Return [X, Y] of the center of cell containing provided text 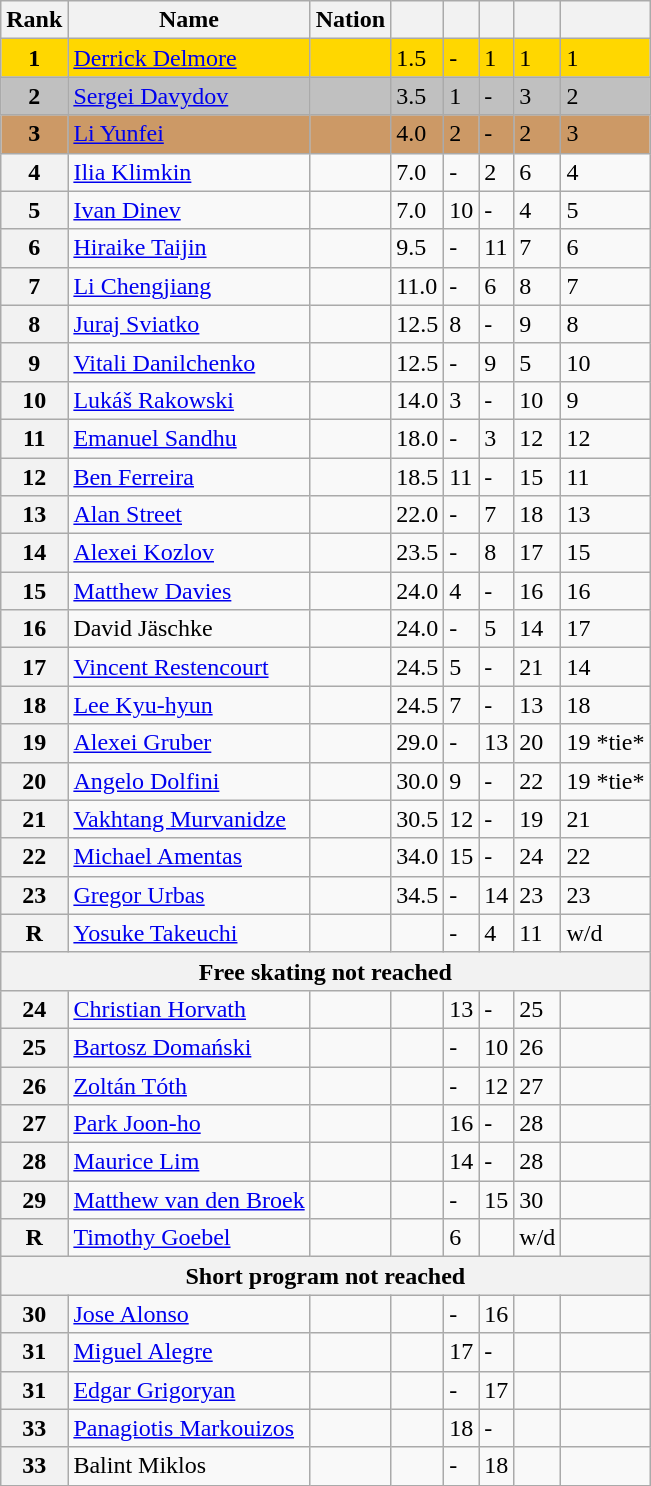
18.5 [418, 477]
Matthew van den Broek [189, 1200]
34.0 [418, 857]
Christian Horvath [189, 1009]
18.0 [418, 438]
22.0 [418, 515]
Short program not reached [326, 1276]
14.0 [418, 400]
Li Yunfei [189, 134]
Alan Street [189, 515]
Bartosz Domański [189, 1047]
Maurice Lim [189, 1162]
Juraj Sviatko [189, 324]
Alexei Gruber [189, 743]
Vitali Danilchenko [189, 362]
Nation [350, 20]
Miguel Alegre [189, 1352]
Vakhtang Murvanidze [189, 819]
11.0 [418, 286]
Emanuel Sandhu [189, 438]
Yosuke Takeuchi [189, 933]
Free skating not reached [326, 971]
Zoltán Tóth [189, 1085]
Lee Kyu-hyun [189, 705]
Matthew Davies [189, 591]
Michael Amentas [189, 857]
Angelo Dolfini [189, 781]
Edgar Grigoryan [189, 1390]
Sergei Davydov [189, 96]
Park Joon-ho [189, 1124]
29.0 [418, 743]
Timothy Goebel [189, 1238]
30.0 [418, 781]
Jose Alonso [189, 1314]
Gregor Urbas [189, 895]
1.5 [418, 58]
Alexei Kozlov [189, 553]
4.0 [418, 134]
Derrick Delmore [189, 58]
23.5 [418, 553]
3.5 [418, 96]
Ben Ferreira [189, 477]
9.5 [418, 248]
Hiraike Taijin [189, 248]
Vincent Restencourt [189, 667]
30.5 [418, 819]
Rank [34, 20]
Balint Miklos [189, 1466]
Ivan Dinev [189, 210]
Panagiotis Markouizos [189, 1428]
David Jäschke [189, 629]
Lukáš Rakowski [189, 400]
34.5 [418, 895]
Ilia Klimkin [189, 172]
Li Chengjiang [189, 286]
29 [34, 1200]
Name [189, 20]
